Scan for the cell matching the given text and deliver its [x, y] coordinate at center. 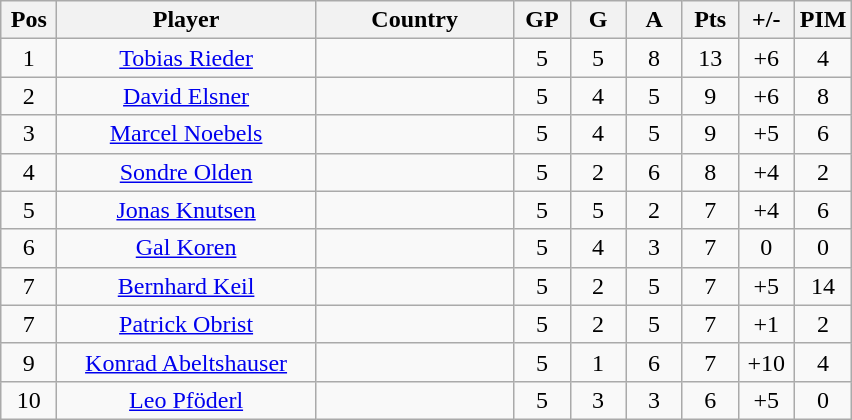
Gal Koren [186, 248]
Bernhard Keil [186, 286]
Leo Pföderl [186, 400]
Patrick Obrist [186, 324]
PIM [823, 20]
Jonas Knutsen [186, 210]
+10 [766, 362]
14 [823, 286]
Country [414, 20]
Konrad Abeltshauser [186, 362]
Pts [710, 20]
10 [29, 400]
+/- [766, 20]
G [598, 20]
Tobias Rieder [186, 58]
Marcel Noebels [186, 134]
Player [186, 20]
Sondre Olden [186, 172]
Pos [29, 20]
+1 [766, 324]
GP [542, 20]
David Elsner [186, 96]
A [654, 20]
13 [710, 58]
